Locate the cell with the specified text and output its (X, Y) center coordinate. 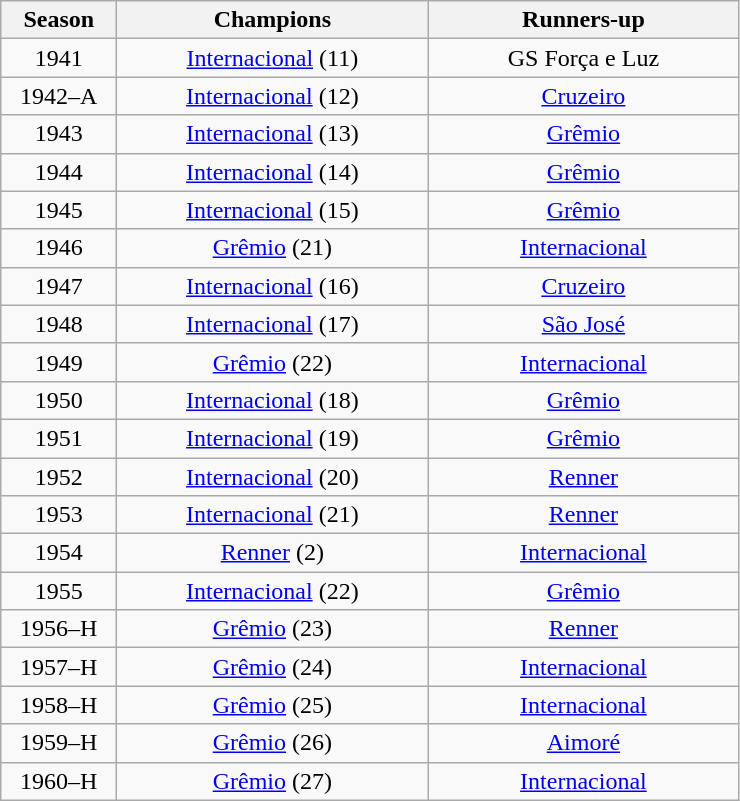
1958–H (59, 705)
1957–H (59, 667)
Runners-up (584, 20)
Internacional (17) (272, 324)
1952 (59, 477)
1947 (59, 286)
Grêmio (24) (272, 667)
1953 (59, 515)
Internacional (12) (272, 96)
Grêmio (27) (272, 781)
1959–H (59, 743)
1951 (59, 438)
Grêmio (22) (272, 362)
Renner (2) (272, 553)
Internacional (22) (272, 591)
1943 (59, 134)
Internacional (11) (272, 58)
1944 (59, 172)
Grêmio (25) (272, 705)
1950 (59, 400)
Internacional (15) (272, 210)
Internacional (20) (272, 477)
Internacional (16) (272, 286)
Internacional (14) (272, 172)
1956–H (59, 629)
1954 (59, 553)
1946 (59, 248)
Champions (272, 20)
Grêmio (26) (272, 743)
Internacional (19) (272, 438)
1960–H (59, 781)
GS Força e Luz (584, 58)
Grêmio (23) (272, 629)
1955 (59, 591)
1948 (59, 324)
1945 (59, 210)
Aimoré (584, 743)
1949 (59, 362)
Internacional (18) (272, 400)
1941 (59, 58)
Grêmio (21) (272, 248)
Internacional (13) (272, 134)
São José (584, 324)
Season (59, 20)
1942–A (59, 96)
Internacional (21) (272, 515)
